Search for the cell housing the specified text and yield its (x, y) center coordinate. 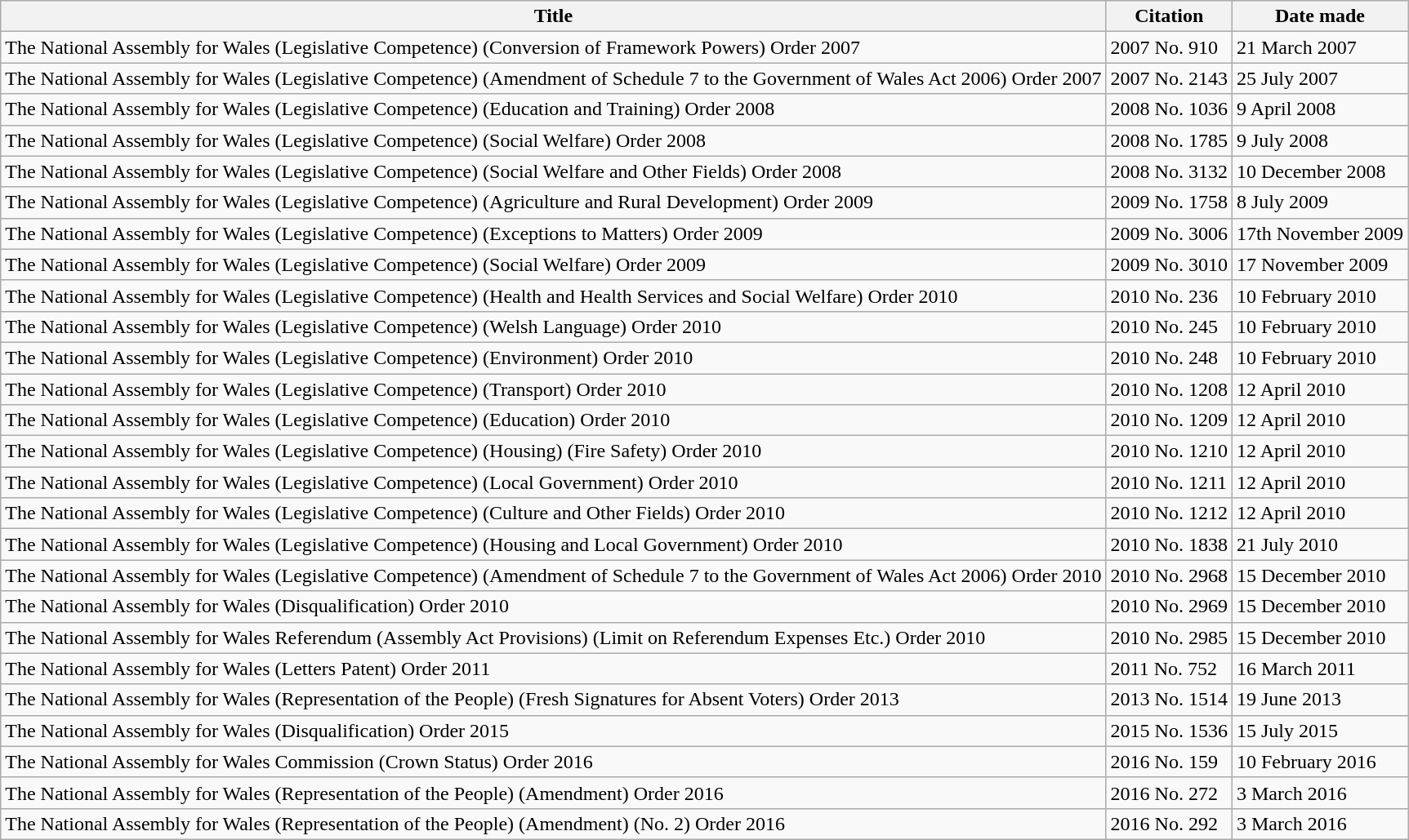
8 July 2009 (1320, 202)
The National Assembly for Wales (Legislative Competence) (Conversion of Framework Powers) Order 2007 (554, 47)
2010 No. 245 (1169, 327)
2010 No. 236 (1169, 296)
Date made (1320, 16)
2010 No. 1208 (1169, 389)
2007 No. 2143 (1169, 78)
2009 No. 3006 (1169, 233)
10 February 2016 (1320, 762)
2010 No. 2985 (1169, 638)
The National Assembly for Wales (Legislative Competence) (Health and Health Services and Social Welfare) Order 2010 (554, 296)
The National Assembly for Wales (Legislative Competence) (Transport) Order 2010 (554, 389)
The National Assembly for Wales (Legislative Competence) (Local Government) Order 2010 (554, 482)
9 July 2008 (1320, 140)
2015 No. 1536 (1169, 731)
2010 No. 1211 (1169, 482)
2010 No. 248 (1169, 358)
The National Assembly for Wales (Legislative Competence) (Social Welfare) Order 2009 (554, 264)
2008 No. 3132 (1169, 171)
2007 No. 910 (1169, 47)
The National Assembly for Wales (Legislative Competence) (Education) Order 2010 (554, 420)
25 July 2007 (1320, 78)
The National Assembly for Wales (Disqualification) Order 2015 (554, 731)
The National Assembly for Wales (Disqualification) Order 2010 (554, 607)
The National Assembly for Wales (Legislative Competence) (Exceptions to Matters) Order 2009 (554, 233)
2010 No. 2968 (1169, 576)
2010 No. 1212 (1169, 513)
21 July 2010 (1320, 544)
The National Assembly for Wales (Representation of the People) (Fresh Signatures for Absent Voters) Order 2013 (554, 700)
The National Assembly for Wales Referendum (Assembly Act Provisions) (Limit on Referendum Expenses Etc.) Order 2010 (554, 638)
The National Assembly for Wales (Legislative Competence) (Education and Training) Order 2008 (554, 109)
The National Assembly for Wales (Legislative Competence) (Housing and Local Government) Order 2010 (554, 544)
2009 No. 3010 (1169, 264)
17 November 2009 (1320, 264)
The National Assembly for Wales (Legislative Competence) (Social Welfare) Order 2008 (554, 140)
17th November 2009 (1320, 233)
The National Assembly for Wales (Legislative Competence) (Culture and Other Fields) Order 2010 (554, 513)
2008 No. 1036 (1169, 109)
2016 No. 159 (1169, 762)
The National Assembly for Wales (Legislative Competence) (Amendment of Schedule 7 to the Government of Wales Act 2006) Order 2007 (554, 78)
2009 No. 1758 (1169, 202)
2016 No. 292 (1169, 824)
The National Assembly for Wales (Legislative Competence) (Agriculture and Rural Development) Order 2009 (554, 202)
The National Assembly for Wales (Legislative Competence) (Social Welfare and Other Fields) Order 2008 (554, 171)
The National Assembly for Wales Commission (Crown Status) Order 2016 (554, 762)
Citation (1169, 16)
16 March 2011 (1320, 669)
The National Assembly for Wales (Legislative Competence) (Welsh Language) Order 2010 (554, 327)
Title (554, 16)
15 July 2015 (1320, 731)
19 June 2013 (1320, 700)
The National Assembly for Wales (Letters Patent) Order 2011 (554, 669)
The National Assembly for Wales (Legislative Competence) (Amendment of Schedule 7 to the Government of Wales Act 2006) Order 2010 (554, 576)
The National Assembly for Wales (Representation of the People) (Amendment) (No. 2) Order 2016 (554, 824)
The National Assembly for Wales (Legislative Competence) (Housing) (Fire Safety) Order 2010 (554, 451)
2010 No. 1209 (1169, 420)
2016 No. 272 (1169, 793)
2008 No. 1785 (1169, 140)
2011 No. 752 (1169, 669)
2010 No. 2969 (1169, 607)
2010 No. 1838 (1169, 544)
The National Assembly for Wales (Representation of the People) (Amendment) Order 2016 (554, 793)
10 December 2008 (1320, 171)
21 March 2007 (1320, 47)
2010 No. 1210 (1169, 451)
2013 No. 1514 (1169, 700)
The National Assembly for Wales (Legislative Competence) (Environment) Order 2010 (554, 358)
9 April 2008 (1320, 109)
